Search for the cell housing the specified text and yield its (X, Y) center coordinate. 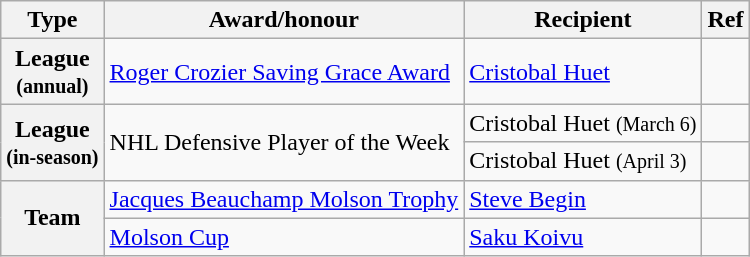
Steve Begin (583, 199)
Molson Cup (284, 237)
Cristobal Huet (March 6) (583, 123)
Roger Crozier Saving Grace Award (284, 72)
League(annual) (52, 72)
Ref (726, 20)
Saku Koivu (583, 237)
NHL Defensive Player of the Week (284, 142)
Award/honour (284, 20)
Jacques Beauchamp Molson Trophy (284, 199)
League(in-season) (52, 142)
Type (52, 20)
Recipient (583, 20)
Team (52, 218)
Cristobal Huet (April 3) (583, 161)
Cristobal Huet (583, 72)
